Return (X, Y) of the center of cell containing provided text 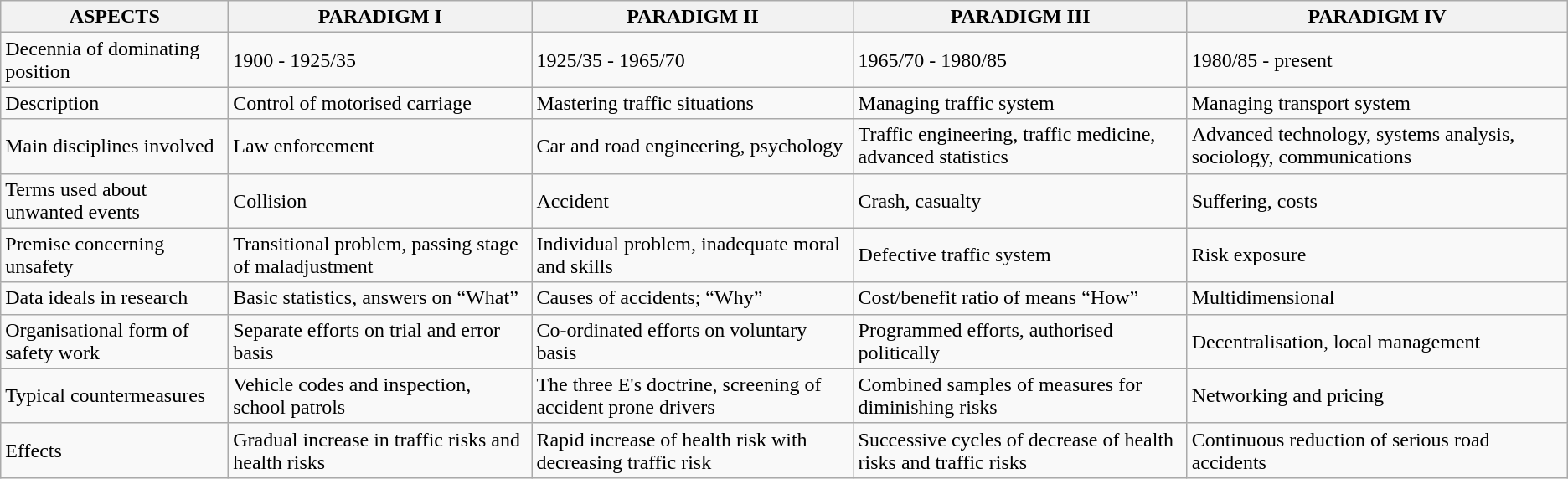
1980/85 - present (1377, 60)
Successive cycles of decrease of health risks and traffic risks (1020, 451)
Suffering, costs (1377, 201)
Gradual increase in traffic risks and health risks (380, 451)
Multidimensional (1377, 298)
1965/70 - 1980/85 (1020, 60)
Main disciplines involved (115, 146)
ASPECTS (115, 17)
Managing transport system (1377, 103)
Premise concerning unsafety (115, 255)
Typical countermeasures (115, 395)
Defective traffic system (1020, 255)
Decentralisation, local management (1377, 342)
PARADIGM III (1020, 17)
Combined samples of measures for diminishing risks (1020, 395)
PARADIGM II (693, 17)
Individual problem, inadequate moral and skills (693, 255)
Collision (380, 201)
Terms used about unwanted events (115, 201)
Law enforcement (380, 146)
Data ideals in research (115, 298)
Causes of accidents; “Why” (693, 298)
Advanced technology, systems analysis, sociology, communications (1377, 146)
Crash, casualty (1020, 201)
Car and road engineering, psychology (693, 146)
Continuous reduction of serious road accidents (1377, 451)
Effects (115, 451)
Mastering traffic situations (693, 103)
Control of motorised carriage (380, 103)
Programmed efforts, authorised politically (1020, 342)
Rapid increase of health risk with decreasing traffic risk (693, 451)
1925/35 - 1965/70 (693, 60)
Transitional problem, passing stage of maladjustment (380, 255)
1900 - 1925/35 (380, 60)
Separate efforts on trial and error basis (380, 342)
Cost/benefit ratio of means “How” (1020, 298)
PARADIGM I (380, 17)
Traffic engineering, traffic medicine, advanced statistics (1020, 146)
Description (115, 103)
Decennia of dominating position (115, 60)
PARADIGM IV (1377, 17)
Vehicle codes and inspection, school patrols (380, 395)
The three E's doctrine, screening of accident prone drivers (693, 395)
Risk exposure (1377, 255)
Accident (693, 201)
Co-ordinated efforts on voluntary basis (693, 342)
Organisational form of safety work (115, 342)
Managing traffic system (1020, 103)
Basic statistics, answers on “What” (380, 298)
Networking and pricing (1377, 395)
